Determine the [x, y] coordinate at the center of the cell enclosing the given text.  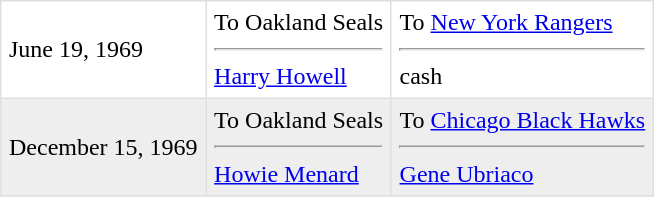
December 15, 1969 [104, 147]
To New York Rangers cash [522, 50]
To Oakland Seals Howie Menard [298, 147]
June 19, 1969 [104, 50]
To Oakland Seals Harry Howell [298, 50]
To Chicago Black Hawks Gene Ubriaco [522, 147]
